Pinpoint the cell where the given text exists, returning its (x, y) midpoint coordinate. 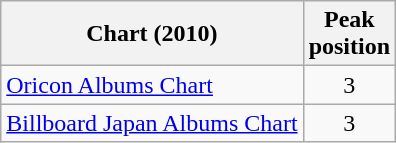
Peakposition (349, 34)
Billboard Japan Albums Chart (152, 123)
Chart (2010) (152, 34)
Oricon Albums Chart (152, 85)
